Search for the cell housing the specified text and yield its [x, y] center coordinate. 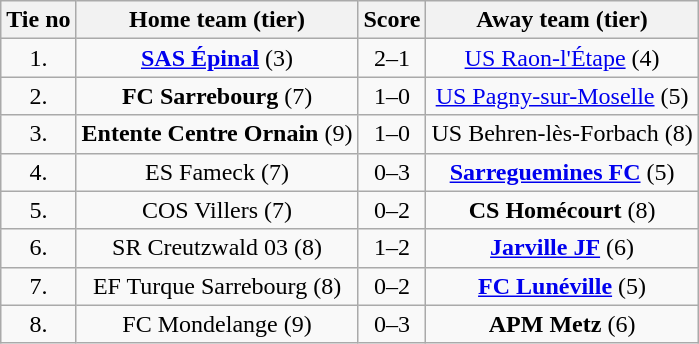
7. [38, 286]
4. [38, 172]
5. [38, 210]
1–2 [392, 248]
Sarreguemines FC (5) [562, 172]
Jarville JF (6) [562, 248]
8. [38, 324]
EF Turque Sarrebourg (8) [217, 286]
6. [38, 248]
FC Lunéville (5) [562, 286]
CS Homécourt (8) [562, 210]
US Pagny-sur-Moselle (5) [562, 96]
Home team (tier) [217, 20]
COS Villers (7) [217, 210]
Away team (tier) [562, 20]
Entente Centre Ornain (9) [217, 134]
US Behren-lès-Forbach (8) [562, 134]
SR Creutzwald 03 (8) [217, 248]
Score [392, 20]
ES Fameck (7) [217, 172]
APM Metz (6) [562, 324]
3. [38, 134]
2. [38, 96]
1. [38, 58]
SAS Épinal (3) [217, 58]
FC Mondelange (9) [217, 324]
FC Sarrebourg (7) [217, 96]
US Raon-l'Étape (4) [562, 58]
Tie no [38, 20]
2–1 [392, 58]
